From the cell containing the given text, extract its center point as [X, Y] coordinate. 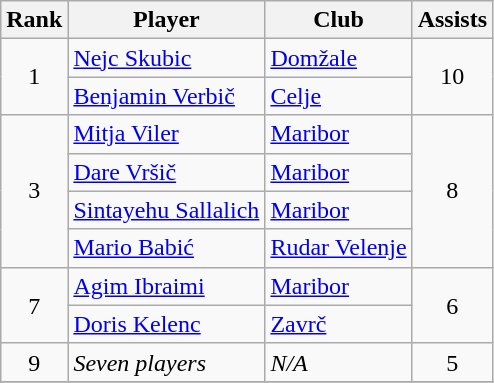
Rudar Velenje [338, 248]
3 [34, 191]
Nejc Skubic [166, 58]
Agim Ibraimi [166, 286]
Mitja Viler [166, 134]
7 [34, 305]
5 [452, 362]
8 [452, 191]
Sintayehu Sallalich [166, 210]
1 [34, 77]
Seven players [166, 362]
10 [452, 77]
Mario Babić [166, 248]
Dare Vršič [166, 172]
6 [452, 305]
9 [34, 362]
Domžale [338, 58]
Player [166, 20]
Celje [338, 96]
Benjamin Verbič [166, 96]
N/A [338, 362]
Club [338, 20]
Assists [452, 20]
Doris Kelenc [166, 324]
Rank [34, 20]
Zavrč [338, 324]
